Detect which cell encompasses the target text, then output its [X, Y] center coordinate. 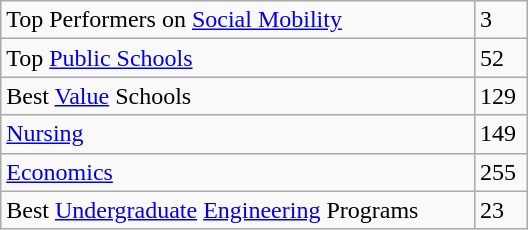
Top Performers on Social Mobility [238, 20]
Best Undergraduate Engineering Programs [238, 210]
Top Public Schools [238, 58]
52 [502, 58]
255 [502, 172]
3 [502, 20]
Nursing [238, 134]
149 [502, 134]
23 [502, 210]
Best Value Schools [238, 96]
Economics [238, 172]
129 [502, 96]
